Output the (X, Y) coordinate of the center of the cell containing the given text.  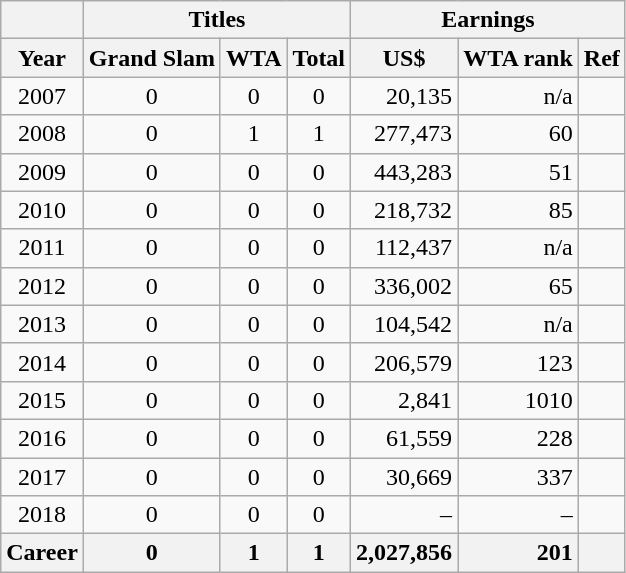
2012 (42, 286)
2013 (42, 324)
60 (518, 134)
201 (518, 553)
Ref (602, 58)
US$ (404, 58)
2016 (42, 438)
2009 (42, 172)
2008 (42, 134)
61,559 (404, 438)
Earnings (488, 20)
2011 (42, 248)
2018 (42, 515)
337 (518, 477)
228 (518, 438)
277,473 (404, 134)
218,732 (404, 210)
Total (319, 58)
336,002 (404, 286)
206,579 (404, 362)
WTA rank (518, 58)
Titles (216, 20)
Career (42, 553)
443,283 (404, 172)
30,669 (404, 477)
2007 (42, 96)
51 (518, 172)
123 (518, 362)
2017 (42, 477)
Grand Slam (152, 58)
2,841 (404, 400)
WTA (254, 58)
Year (42, 58)
1010 (518, 400)
2015 (42, 400)
2014 (42, 362)
2010 (42, 210)
104,542 (404, 324)
85 (518, 210)
2,027,856 (404, 553)
112,437 (404, 248)
65 (518, 286)
20,135 (404, 96)
